Return the [x, y] coordinate for the center point of the cell that contains the specified text.  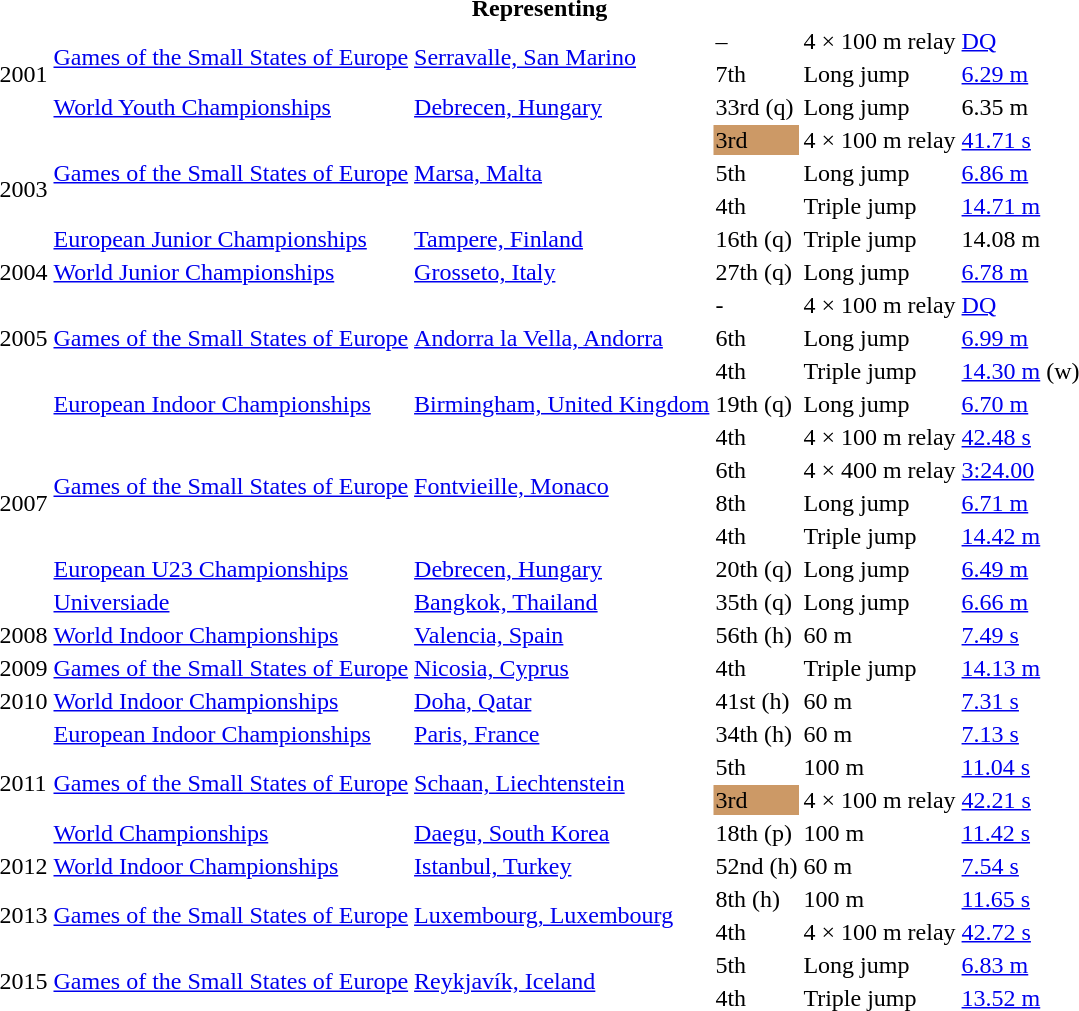
33rd (q) [756, 107]
- [756, 305]
52nd (h) [756, 866]
Valencia, Spain [562, 635]
European U23 Championships [231, 569]
World Championships [231, 833]
Marsa, Malta [562, 173]
Tampere, Finland [562, 239]
27th (q) [756, 272]
World Junior Championships [231, 272]
Daegu, South Korea [562, 833]
Birmingham, United Kingdom [562, 404]
Andorra la Vella, Andorra [562, 338]
56th (h) [756, 635]
35th (q) [756, 602]
Serravalle, San Marino [562, 58]
34th (h) [756, 734]
Grosseto, Italy [562, 272]
20th (q) [756, 569]
Schaan, Liechtenstein [562, 784]
18th (p) [756, 833]
Fontvieille, Monaco [562, 486]
Bangkok, Thailand [562, 602]
8th (h) [756, 899]
European Junior Championships [231, 239]
41st (h) [756, 701]
– [756, 41]
Luxembourg, Luxembourg [562, 916]
Doha, Qatar [562, 701]
Paris, France [562, 734]
19th (q) [756, 404]
8th [756, 503]
7th [756, 74]
Nicosia, Cyprus [562, 668]
Istanbul, Turkey [562, 866]
World Youth Championships [231, 107]
4 × 400 m relay [880, 470]
Universiade [231, 602]
16th (q) [756, 239]
